Detect which cell encompasses the target text, then output its (x, y) center coordinate. 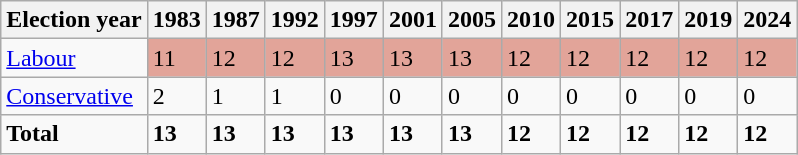
Labour (74, 58)
2017 (650, 20)
1987 (236, 20)
2015 (590, 20)
1983 (176, 20)
2010 (530, 20)
2 (176, 96)
2024 (768, 20)
Election year (74, 20)
1992 (294, 20)
11 (176, 58)
2019 (708, 20)
2005 (472, 20)
Total (74, 134)
2001 (412, 20)
Conservative (74, 96)
1997 (354, 20)
